Pinpoint the cell where the given text exists, returning its (X, Y) midpoint coordinate. 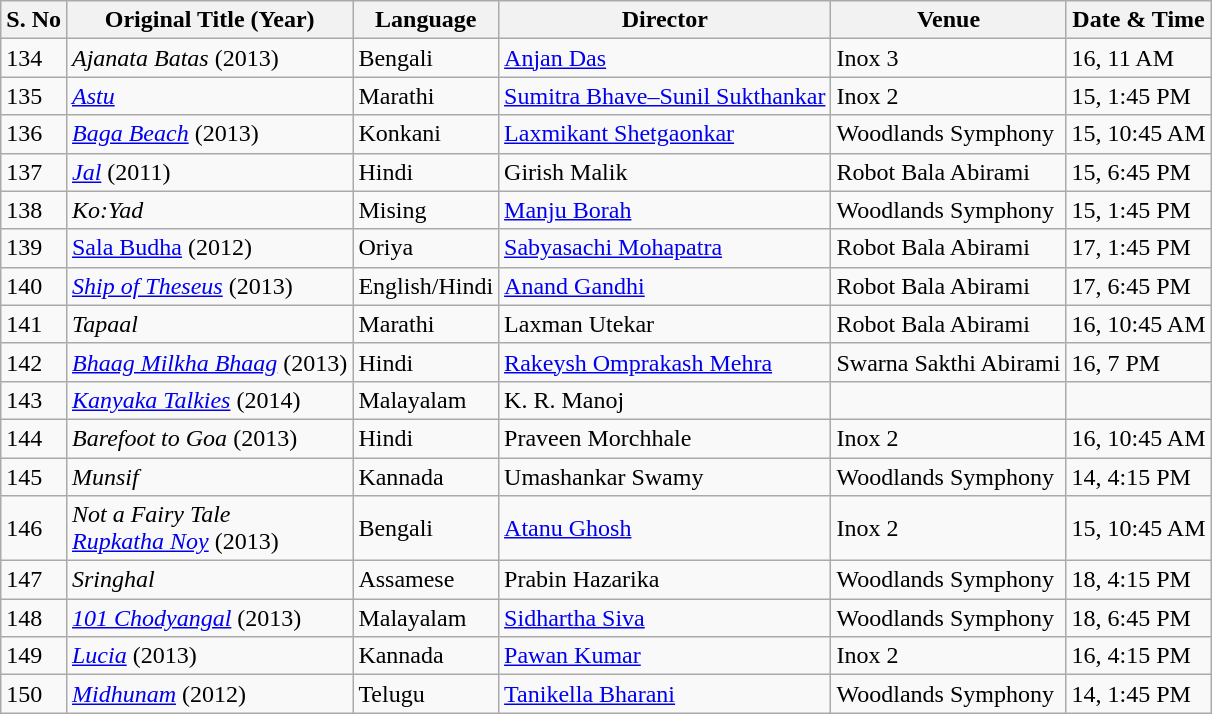
S. No (34, 20)
139 (34, 248)
145 (34, 477)
Baga Beach (2013) (209, 134)
150 (34, 694)
Rakeysh Omprakash Mehra (665, 362)
Anjan Das (665, 58)
Midhunam (2012) (209, 694)
Sabyasachi Mohapatra (665, 248)
Munsif (209, 477)
Tapaal (209, 324)
17, 6:45 PM (1138, 286)
Praveen Morchhale (665, 438)
Konkani (426, 134)
135 (34, 96)
Prabin Hazarika (665, 580)
Tanikella Bharani (665, 694)
Swarna Sakthi Abirami (948, 362)
Director (665, 20)
Sumitra Bhave–Sunil Sukthankar (665, 96)
Original Title (Year) (209, 20)
16, 4:15 PM (1138, 656)
Sringhal (209, 580)
Language (426, 20)
143 (34, 400)
16, 11 AM (1138, 58)
18, 4:15 PM (1138, 580)
Ko:Yad (209, 210)
16, 7 PM (1138, 362)
Manju Borah (665, 210)
144 (34, 438)
14, 4:15 PM (1138, 477)
Sala Budha (2012) (209, 248)
138 (34, 210)
Not a Fairy Tale Rupkatha Noy (2013) (209, 528)
149 (34, 656)
18, 6:45 PM (1138, 618)
146 (34, 528)
Pawan Kumar (665, 656)
Atanu Ghosh (665, 528)
137 (34, 172)
Kanyaka Talkies (2014) (209, 400)
Ship of Theseus (2013) (209, 286)
Inox 3 (948, 58)
148 (34, 618)
Barefoot to Goa (2013) (209, 438)
Jal (2011) (209, 172)
147 (34, 580)
14, 1:45 PM (1138, 694)
Telugu (426, 694)
Laxmikant Shetgaonkar (665, 134)
Laxman Utekar (665, 324)
101 Chodyangal (2013) (209, 618)
142 (34, 362)
Lucia (2013) (209, 656)
Oriya (426, 248)
Mising (426, 210)
English/Hindi (426, 286)
Girish Malik (665, 172)
136 (34, 134)
Assamese (426, 580)
Date & Time (1138, 20)
Umashankar Swamy (665, 477)
Venue (948, 20)
Astu (209, 96)
Bhaag Milkha Bhaag (2013) (209, 362)
Anand Gandhi (665, 286)
140 (34, 286)
17, 1:45 PM (1138, 248)
15, 6:45 PM (1138, 172)
141 (34, 324)
Sidhartha Siva (665, 618)
K. R. Manoj (665, 400)
Ajanata Batas (2013) (209, 58)
134 (34, 58)
